Identify which cell holds the provided text, then report its (X, Y) central coordinate. 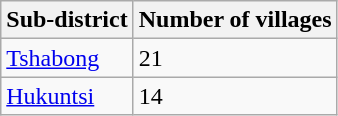
Sub-district (67, 20)
Hukuntsi (67, 96)
Tshabong (67, 58)
Number of villages (235, 20)
21 (235, 58)
14 (235, 96)
